Output the (X, Y) coordinate of the center of the cell containing the given text.  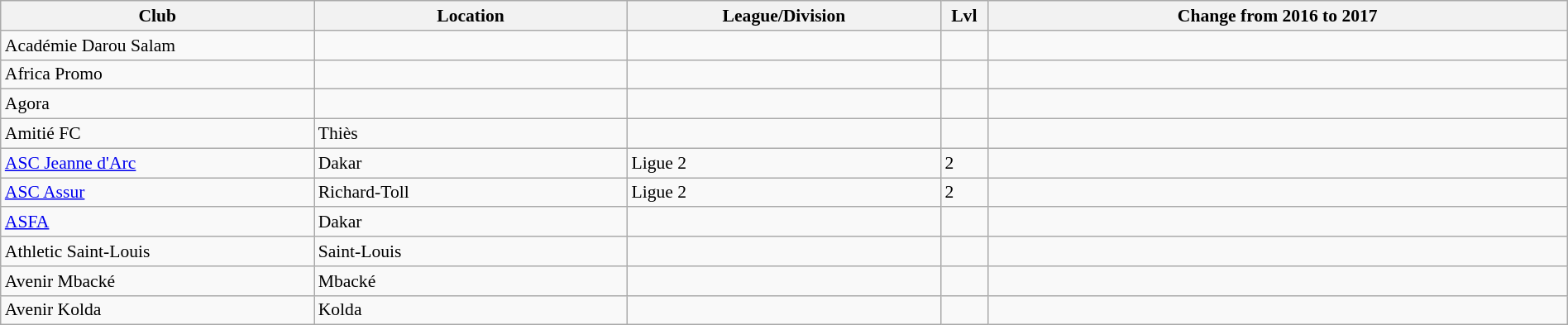
Richard-Toll (471, 193)
ASC Assur (157, 193)
Mbacké (471, 281)
Agora (157, 104)
Saint-Louis (471, 251)
Kolda (471, 310)
Africa Promo (157, 74)
Lvl (964, 16)
League/Division (784, 16)
Avenir Kolda (157, 310)
Location (471, 16)
ASFA (157, 222)
Athletic Saint-Louis (157, 251)
Thiès (471, 134)
Académie Darou Salam (157, 45)
Change from 2016 to 2017 (1277, 16)
ASC Jeanne d'Arc (157, 163)
Avenir Mbacké (157, 281)
Amitié FC (157, 134)
Club (157, 16)
